Search for the cell housing the specified text and yield its (x, y) center coordinate. 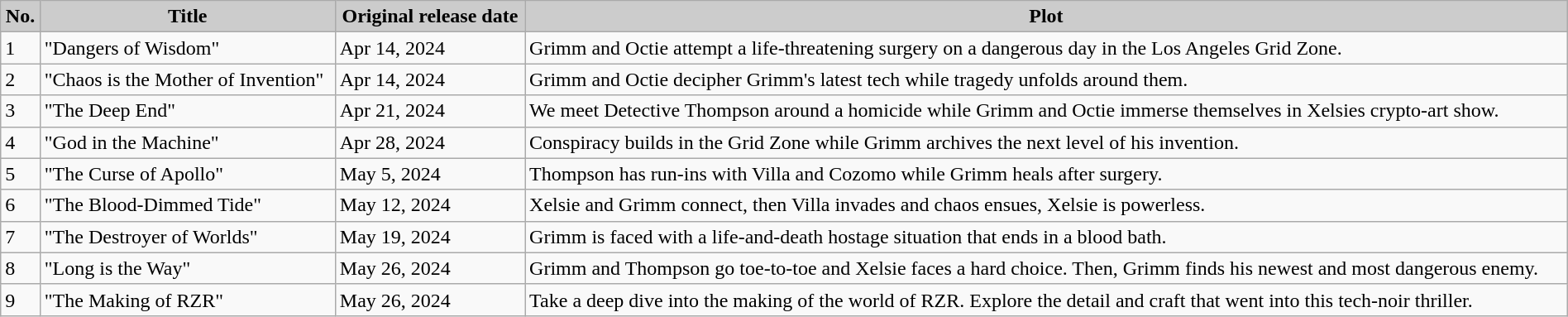
6 (21, 205)
Title (187, 17)
Thompson has run-ins with Villa and Cozomo while Grimm heals after surgery. (1047, 174)
Xelsie and Grimm connect, then Villa invades and chaos ensues, Xelsie is powerless. (1047, 205)
4 (21, 142)
"Long is the Way" (187, 268)
Grimm and Octie decipher Grimm's latest tech while tragedy unfolds around them. (1047, 79)
"The Deep End" (187, 111)
7 (21, 237)
Apr 28, 2024 (430, 142)
Grimm and Octie attempt a life-threatening surgery on a dangerous day in the Los Angeles Grid Zone. (1047, 48)
No. (21, 17)
We meet Detective Thompson around a homicide while Grimm and Octie immerse themselves in Xelsies crypto-art show. (1047, 111)
2 (21, 79)
"The Curse of Apollo" (187, 174)
"Dangers of Wisdom" (187, 48)
Plot (1047, 17)
May 5, 2024 (430, 174)
1 (21, 48)
3 (21, 111)
"The Blood-Dimmed Tide" (187, 205)
Original release date (430, 17)
Grimm and Thompson go toe-to-toe and Xelsie faces a hard choice. Then, Grimm finds his newest and most dangerous enemy. (1047, 268)
5 (21, 174)
Grimm is faced with a life-and-death hostage situation that ends in a blood bath. (1047, 237)
"God in the Machine" (187, 142)
Take a deep dive into the making of the world of RZR. Explore the detail and craft that went into this tech-noir thriller. (1047, 300)
8 (21, 268)
"The Destroyer of Worlds" (187, 237)
May 12, 2024 (430, 205)
Conspiracy builds in the Grid Zone while Grimm archives the next level of his invention. (1047, 142)
"The Making of RZR" (187, 300)
May 19, 2024 (430, 237)
Apr 21, 2024 (430, 111)
"Chaos is the Mother of Invention" (187, 79)
9 (21, 300)
